Capture the cell that displays the provided text and extract its (x, y) central coordinate. 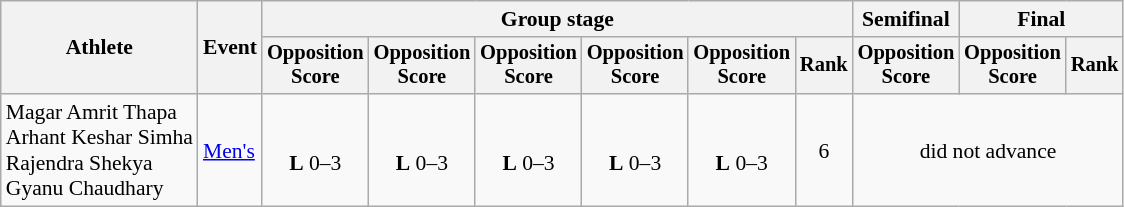
Final (1041, 19)
did not advance (988, 150)
Event (230, 48)
Group stage (558, 19)
Magar Amrit ThapaArhant Keshar SimhaRajendra ShekyaGyanu Chaudhary (100, 150)
Athlete (100, 48)
6 (824, 150)
Semifinal (906, 19)
Men's (230, 150)
